Provide the [x, y] coordinate of the cell's center where the given text is located.  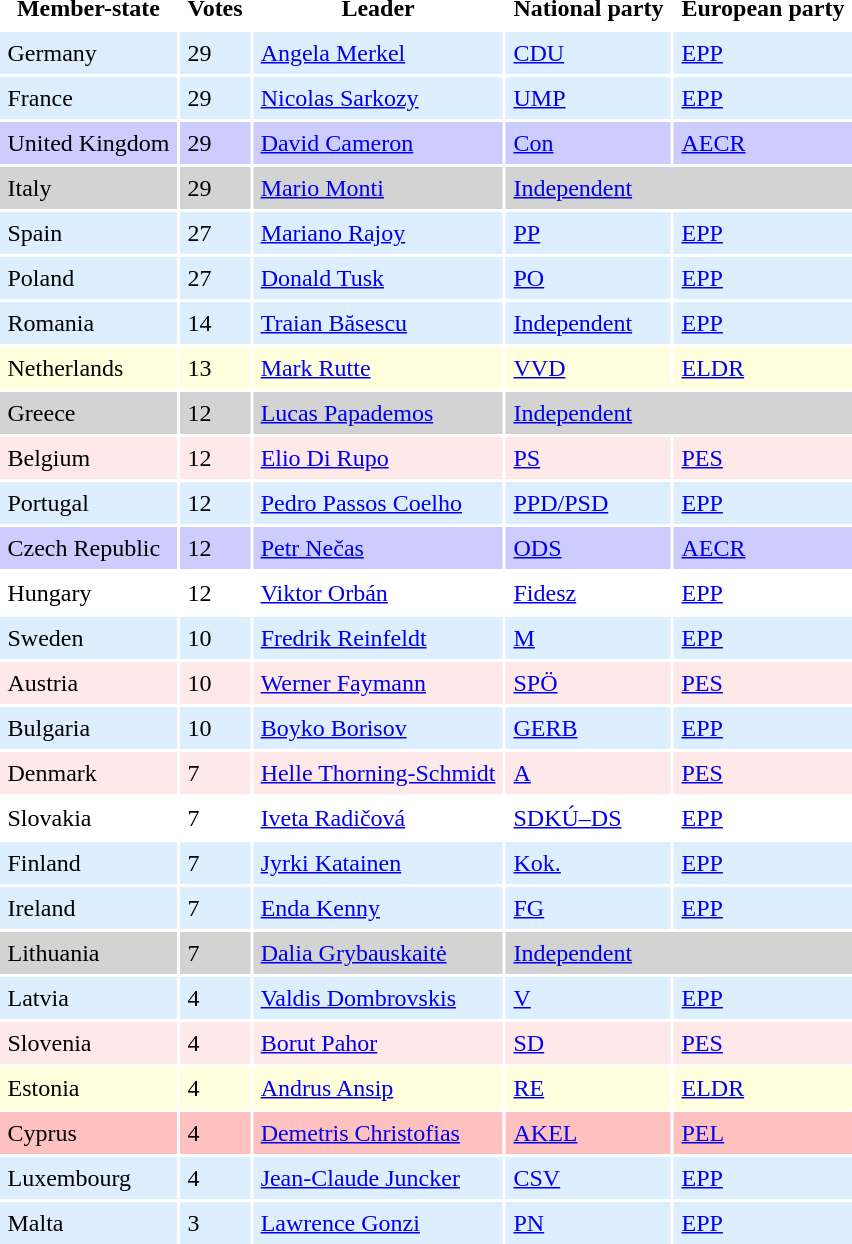
Iveta Radičová [378, 818]
A [588, 773]
Petr Nečas [378, 548]
SD [588, 1043]
Demetris Christofias [378, 1133]
Slovenia [88, 1043]
Kok. [588, 863]
Viktor Orbán [378, 593]
V [588, 998]
Lawrence Gonzi [378, 1223]
Valdis Dombrovskis [378, 998]
United Kingdom [88, 143]
Fidesz [588, 593]
Donald Tusk [378, 278]
PEL [763, 1133]
M [588, 638]
Jean-Claude Juncker [378, 1178]
Nicolas Sarkozy [378, 98]
RE [588, 1088]
GERB [588, 728]
Poland [88, 278]
PPD/PSD [588, 503]
PN [588, 1223]
Boyko Borisov [378, 728]
Ireland [88, 908]
Malta [88, 1223]
Lithuania [88, 953]
SPÖ [588, 683]
Lucas Papademos [378, 413]
Austria [88, 683]
SDKÚ–DS [588, 818]
14 [215, 323]
Sweden [88, 638]
3 [215, 1223]
ODS [588, 548]
PP [588, 233]
Dalia Grybauskaitė [378, 953]
Portugal [88, 503]
Finland [88, 863]
UMP [588, 98]
CDU [588, 53]
FG [588, 908]
Borut Pahor [378, 1043]
13 [215, 368]
Mariano Rajoy [378, 233]
Belgium [88, 458]
Pedro Passos Coelho [378, 503]
Helle Thorning-Schmidt [378, 773]
David Cameron [378, 143]
Hungary [88, 593]
CSV [588, 1178]
Andrus Ansip [378, 1088]
PS [588, 458]
Elio Di Rupo [378, 458]
Romania [88, 323]
Denmark [88, 773]
Werner Faymann [378, 683]
France [88, 98]
Latvia [88, 998]
Cyprus [88, 1133]
Traian Băsescu [378, 323]
Italy [88, 188]
Luxembourg [88, 1178]
Estonia [88, 1088]
Spain [88, 233]
Mario Monti [378, 188]
Greece [88, 413]
Germany [88, 53]
Slovakia [88, 818]
Fredrik Reinfeldt [378, 638]
Angela Merkel [378, 53]
Mark Rutte [378, 368]
VVD [588, 368]
Enda Kenny [378, 908]
PO [588, 278]
Bulgaria [88, 728]
Netherlands [88, 368]
AKEL [588, 1133]
Con [588, 143]
Czech Republic [88, 548]
Jyrki Katainen [378, 863]
